Capture the cell that displays the provided text and extract its (X, Y) central coordinate. 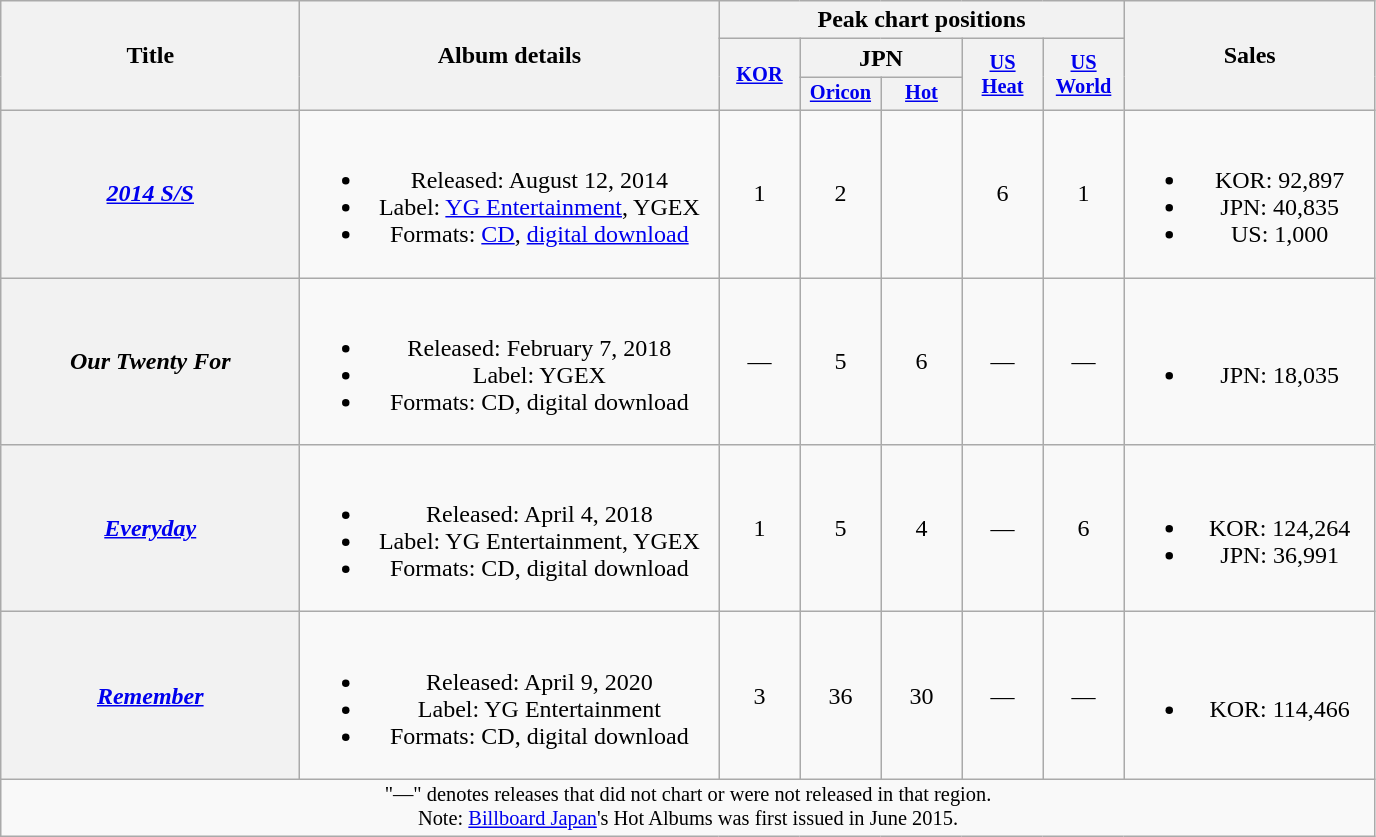
Everyday (150, 528)
3 (760, 696)
Title (150, 56)
US Heat (1002, 75)
Oricon (840, 94)
Our Twenty For (150, 362)
30 (922, 696)
Released: April 9, 2020Label: YG EntertainmentFormats: CD, digital download (510, 696)
"—" denotes releases that did not chart or were not released in that region. Note: Billboard Japan's Hot Albums was first issued in June 2015. (688, 808)
Sales (1250, 56)
JPN (881, 58)
US World (1084, 75)
KOR (760, 75)
KOR: 114,466 (1250, 696)
Peak chart positions (922, 20)
Album details (510, 56)
Remember (150, 696)
36 (840, 696)
Hot (922, 94)
KOR: 92,897JPN: 40,835US: 1,000 (1250, 194)
2 (840, 194)
Released: February 7, 2018Label: YGEXFormats: CD, digital download (510, 362)
KOR: 124,264JPN: 36,991 (1250, 528)
Released: April 4, 2018Label: YG Entertainment, YGEXFormats: CD, digital download (510, 528)
JPN: 18,035 (1250, 362)
2014 S/S (150, 194)
4 (922, 528)
Released: August 12, 2014Label: YG Entertainment, YGEXFormats: CD, digital download (510, 194)
